Output the (x, y) coordinate of the center of the cell containing the given text.  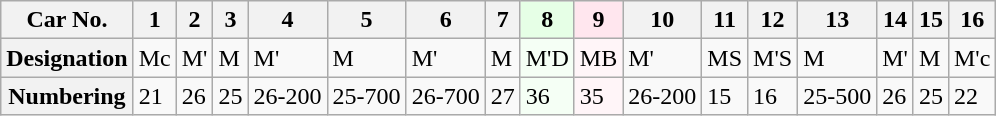
21 (154, 96)
M'c (972, 58)
M'D (547, 58)
5 (366, 20)
3 (230, 20)
Mc (154, 58)
2 (194, 20)
26-700 (446, 96)
35 (598, 96)
11 (725, 20)
9 (598, 20)
22 (972, 96)
Car No. (67, 20)
M'S (773, 58)
7 (502, 20)
MB (598, 58)
4 (288, 20)
Numbering (67, 96)
6 (446, 20)
25-700 (366, 96)
Designation (67, 58)
1 (154, 20)
25-500 (838, 96)
13 (838, 20)
14 (896, 20)
8 (547, 20)
27 (502, 96)
12 (773, 20)
MS (725, 58)
10 (662, 20)
36 (547, 96)
